Extract the [x, y] coordinate from the center of the cell holding the provided text.  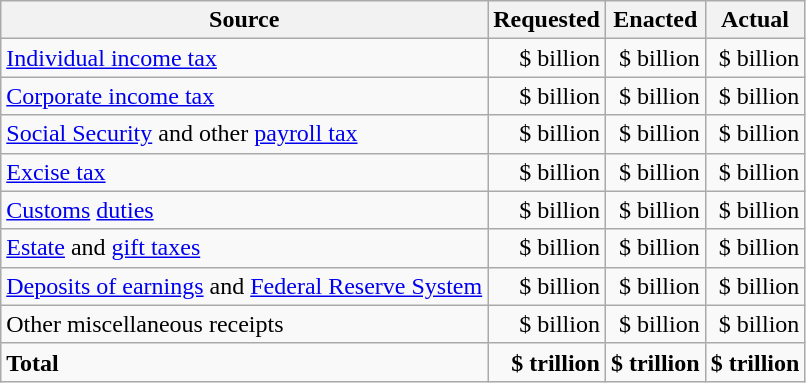
Individual income tax [244, 58]
Source [244, 20]
Total [244, 362]
Customs duties [244, 210]
Deposits of earnings and Federal Reserve System [244, 286]
Requested [547, 20]
Other miscellaneous receipts [244, 324]
Corporate income tax [244, 96]
Social Security and other payroll tax [244, 134]
Excise tax [244, 172]
Enacted [655, 20]
Actual [755, 20]
Estate and gift taxes [244, 248]
